Return (x, y) of the center of cell containing provided text 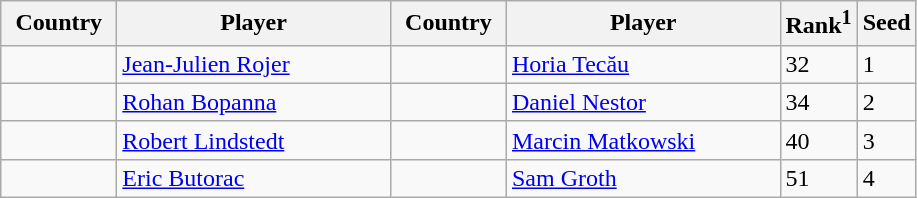
Rank1 (818, 24)
2 (886, 102)
Jean-Julien Rojer (254, 64)
1 (886, 64)
Daniel Nestor (643, 102)
Sam Groth (643, 178)
4 (886, 178)
Seed (886, 24)
34 (818, 102)
Horia Tecău (643, 64)
40 (818, 140)
3 (886, 140)
Eric Butorac (254, 178)
32 (818, 64)
Robert Lindstedt (254, 140)
Marcin Matkowski (643, 140)
Rohan Bopanna (254, 102)
51 (818, 178)
